Return the [x, y] coordinate for the center point of the cell that contains the specified text.  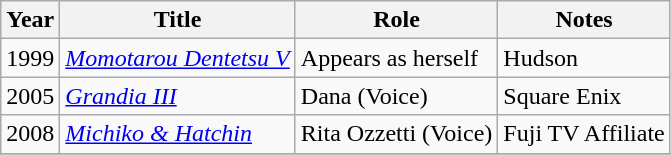
Square Enix [584, 96]
Title [178, 20]
Fuji TV Affiliate [584, 134]
Michiko & Hatchin [178, 134]
Appears as herself [396, 58]
Hudson [584, 58]
2005 [30, 96]
2008 [30, 134]
Rita Ozzetti (Voice) [396, 134]
Dana (Voice) [396, 96]
Role [396, 20]
Year [30, 20]
Notes [584, 20]
Grandia III [178, 96]
1999 [30, 58]
Momotarou Dentetsu V [178, 58]
